Detect which cell encompasses the target text, then output its (X, Y) center coordinate. 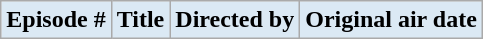
Episode # (56, 20)
Directed by (235, 20)
Title (140, 20)
Original air date (392, 20)
